From the cell containing the given text, extract its center point as (x, y) coordinate. 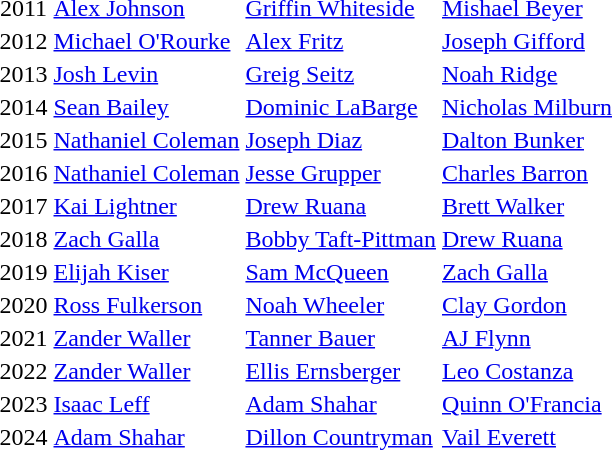
Adam Shahar (341, 404)
Isaac Leff (146, 404)
Michael O'Rourke (146, 41)
Elijah Kiser (146, 272)
Greig Seitz (341, 74)
Sam McQueen (341, 272)
Dominic LaBarge (341, 107)
Josh Levin (146, 74)
Ellis Ernsberger (341, 371)
Sean Bailey (146, 107)
Jesse Grupper (341, 173)
Drew Ruana (341, 206)
Kai Lightner (146, 206)
Alex Fritz (341, 41)
Ross Fulkerson (146, 305)
Noah Wheeler (341, 305)
Zach Galla (146, 239)
Bobby Taft-Pittman (341, 239)
Joseph Diaz (341, 140)
Tanner Bauer (341, 338)
